Provide the (x, y) coordinate of the cell's center where the given text is located.  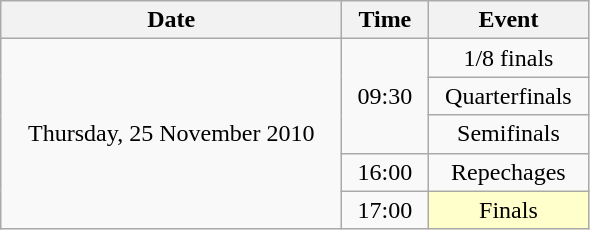
Event (508, 20)
Repechages (508, 172)
09:30 (385, 96)
Finals (508, 210)
Thursday, 25 November 2010 (172, 134)
Time (385, 20)
Quarterfinals (508, 96)
17:00 (385, 210)
16:00 (385, 172)
1/8 finals (508, 58)
Semifinals (508, 134)
Date (172, 20)
